Capture the cell that displays the provided text and extract its (X, Y) central coordinate. 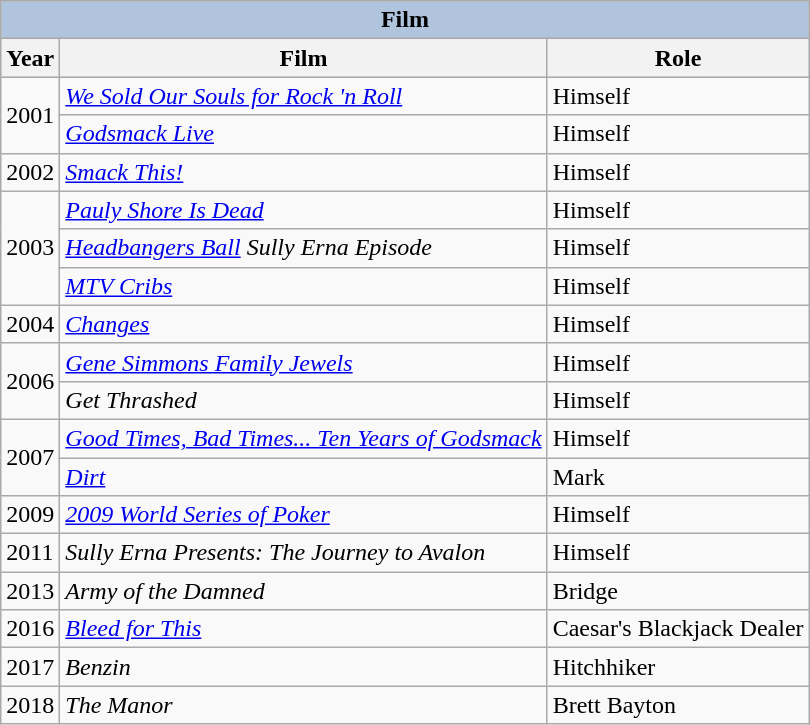
We Sold Our Souls for Rock 'n Roll (304, 96)
Bleed for This (304, 629)
Brett Bayton (678, 705)
2007 (30, 457)
The Manor (304, 705)
2011 (30, 553)
2006 (30, 381)
2003 (30, 248)
2009 World Series of Poker (304, 515)
Hitchhiker (678, 667)
2004 (30, 324)
2018 (30, 705)
2009 (30, 515)
Bridge (678, 591)
Year (30, 58)
2016 (30, 629)
MTV Cribs (304, 286)
Army of the Damned (304, 591)
Get Thrashed (304, 400)
Dirt (304, 477)
Role (678, 58)
2017 (30, 667)
Smack This! (304, 172)
Changes (304, 324)
Pauly Shore Is Dead (304, 210)
Headbangers Ball Sully Erna Episode (304, 248)
Caesar's Blackjack Dealer (678, 629)
Godsmack Live (304, 134)
Mark (678, 477)
Gene Simmons Family Jewels (304, 362)
Benzin (304, 667)
2002 (30, 172)
Sully Erna Presents: The Journey to Avalon (304, 553)
2001 (30, 115)
Good Times, Bad Times... Ten Years of Godsmack (304, 438)
2013 (30, 591)
